Locate the cell with the specified text and output its (X, Y) center coordinate. 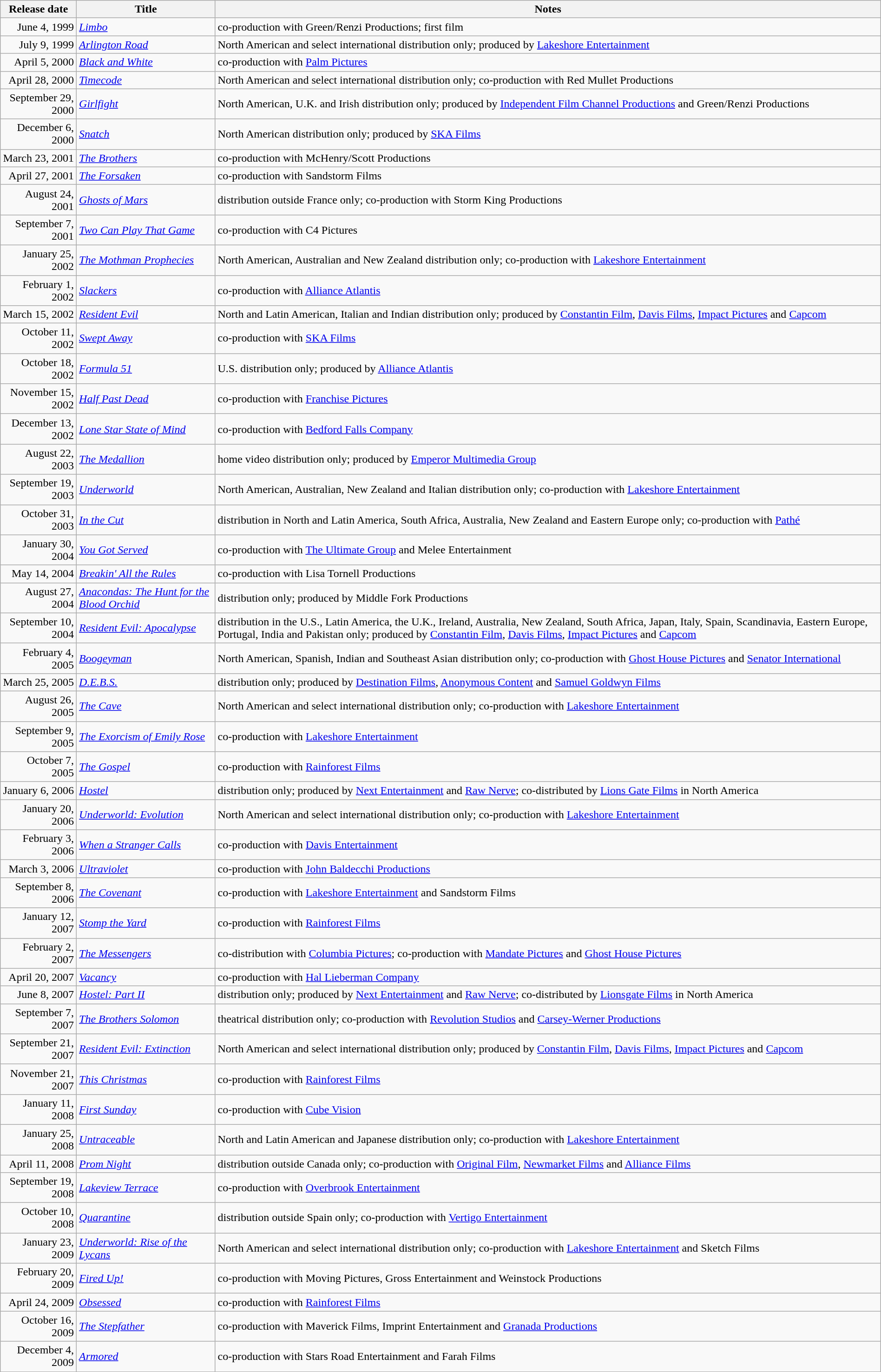
North American, Australian and New Zealand distribution only; co-production with Lakeshore Entertainment (548, 260)
Anacondas: The Hunt for the Blood Orchid (146, 597)
co-production with SKA Films (548, 338)
September 19, 2003 (39, 490)
co-production with Lakeshore Entertainment (548, 736)
co-production with Davis Entertainment (548, 845)
Stomp the Yard (146, 923)
The Brothers Solomon (146, 1018)
The Cave (146, 706)
home video distribution only; produced by Emperor Multimedia Group (548, 459)
Untraceable (146, 1139)
This Christmas (146, 1079)
January 20, 2006 (39, 815)
September 19, 2008 (39, 1188)
Black and White (146, 62)
co-production with The Ultimate Group and Melee Entertainment (548, 550)
February 3, 2006 (39, 845)
North American, Australian, New Zealand and Italian distribution only; co-production with Lakeshore Entertainment (548, 490)
Fired Up! (146, 1279)
distribution only; produced by Middle Fork Productions (548, 597)
January 25, 2008 (39, 1139)
distribution only; produced by Destination Films, Anonymous Content and Samuel Goldwyn Films (548, 682)
Swept Away (146, 338)
January 6, 2006 (39, 791)
co-production with Palm Pictures (548, 62)
October 31, 2003 (39, 519)
co-production with C4 Pictures (548, 230)
February 4, 2005 (39, 658)
co-production with Moving Pictures, Gross Entertainment and Weinstock Productions (548, 1279)
First Sunday (146, 1109)
co-production with McHenry/Scott Productions (548, 158)
October 10, 2008 (39, 1218)
distribution outside France only; co-production with Storm King Productions (548, 200)
co-production with Franchise Pictures (548, 399)
October 18, 2002 (39, 369)
theatrical distribution only; co-production with Revolution Studios and Carsey-Werner Productions (548, 1018)
April 5, 2000 (39, 62)
December 13, 2002 (39, 429)
North and Latin American, Italian and Indian distribution only; produced by Constantin Film, Davis Films, Impact Pictures and Capcom (548, 315)
Half Past Dead (146, 399)
Notes (548, 9)
Two Can Play That Game (146, 230)
Prom Night (146, 1164)
distribution in North and Latin America, South Africa, Australia, New Zealand and Eastern Europe only; co-production with Pathé (548, 519)
October 7, 2005 (39, 767)
Ultraviolet (146, 869)
January 23, 2009 (39, 1248)
March 3, 2006 (39, 869)
Quarantine (146, 1218)
Breakin' All the Rules (146, 574)
September 21, 2007 (39, 1049)
July 9, 1999 (39, 45)
co-production with Maverick Films, Imprint Entertainment and Granada Productions (548, 1326)
Formula 51 (146, 369)
The Mothman Prophecies (146, 260)
co-distribution with Columbia Pictures; co-production with Mandate Pictures and Ghost House Pictures (548, 953)
April 24, 2009 (39, 1302)
Hostel: Part II (146, 995)
January 11, 2008 (39, 1109)
September 9, 2005 (39, 736)
Girlfight (146, 104)
co-production with Cube Vision (548, 1109)
May 14, 2004 (39, 574)
Ghosts of Mars (146, 200)
North American and select international distribution only; co-production with Lakeshore Entertainment and Sketch Films (548, 1248)
April 11, 2008 (39, 1164)
February 2, 2007 (39, 953)
North American and select international distribution only; co-production with Red Mullet Productions (548, 80)
co-production with Hal Lieberman Company (548, 977)
April 27, 2001 (39, 176)
January 12, 2007 (39, 923)
Underworld: Evolution (146, 815)
When a Stranger Calls (146, 845)
North American and select international distribution only; produced by Constantin Film, Davis Films, Impact Pictures and Capcom (548, 1049)
North American, U.K. and Irish distribution only; produced by Independent Film Channel Productions and Green/Renzi Productions (548, 104)
In the Cut (146, 519)
August 24, 2001 (39, 200)
June 4, 1999 (39, 27)
September 7, 2001 (39, 230)
North American, Spanish, Indian and Southeast Asian distribution only; co-production with Ghost House Pictures and Senator International (548, 658)
September 29, 2000 (39, 104)
North American and select international distribution only; produced by Lakeshore Entertainment (548, 45)
Underworld (146, 490)
North American distribution only; produced by SKA Films (548, 134)
distribution outside Canada only; co-production with Original Film, Newmarket Films and Alliance Films (548, 1164)
Hostel (146, 791)
September 8, 2006 (39, 893)
September 7, 2007 (39, 1018)
August 22, 2003 (39, 459)
Boogeyman (146, 658)
distribution outside Spain only; co-production with Vertigo Entertainment (548, 1218)
co-production with Alliance Atlantis (548, 290)
distribution only; produced by Next Entertainment and Raw Nerve; co-distributed by Lions Gate Films in North America (548, 791)
February 1, 2002 (39, 290)
The Forsaken (146, 176)
Lakeview Terrace (146, 1188)
March 15, 2002 (39, 315)
North and Latin American and Japanese distribution only; co-production with Lakeshore Entertainment (548, 1139)
Resident Evil: Extinction (146, 1049)
Lone Star State of Mind (146, 429)
Obsessed (146, 1302)
December 6, 2000 (39, 134)
December 4, 2009 (39, 1357)
Underworld: Rise of the Lycans (146, 1248)
co-production with Green/Renzi Productions; first film (548, 27)
Arlington Road (146, 45)
February 20, 2009 (39, 1279)
The Gospel (146, 767)
D.E.B.S. (146, 682)
August 27, 2004 (39, 597)
October 16, 2009 (39, 1326)
Resident Evil: Apocalypse (146, 628)
The Exorcism of Emily Rose (146, 736)
U.S. distribution only; produced by Alliance Atlantis (548, 369)
Resident Evil (146, 315)
April 28, 2000 (39, 80)
March 23, 2001 (39, 158)
January 25, 2002 (39, 260)
The Stepfather (146, 1326)
August 26, 2005 (39, 706)
co-production with Bedford Falls Company (548, 429)
Armored (146, 1357)
Snatch (146, 134)
Release date (39, 9)
September 10, 2004 (39, 628)
The Messengers (146, 953)
June 8, 2007 (39, 995)
co-production with Lakeshore Entertainment and Sandstorm Films (548, 893)
Timecode (146, 80)
April 20, 2007 (39, 977)
co-production with John Baldecchi Productions (548, 869)
Limbo (146, 27)
co-production with Lisa Tornell Productions (548, 574)
October 11, 2002 (39, 338)
January 30, 2004 (39, 550)
co-production with Overbrook Entertainment (548, 1188)
The Covenant (146, 893)
March 25, 2005 (39, 682)
November 21, 2007 (39, 1079)
Title (146, 9)
co-production with Stars Road Entertainment and Farah Films (548, 1357)
Slackers (146, 290)
The Brothers (146, 158)
You Got Served (146, 550)
co-production with Sandstorm Films (548, 176)
The Medallion (146, 459)
distribution only; produced by Next Entertainment and Raw Nerve; co-distributed by Lionsgate Films in North America (548, 995)
November 15, 2002 (39, 399)
Vacancy (146, 977)
